Extract the [x, y] coordinate from the center of the cell holding the provided text.  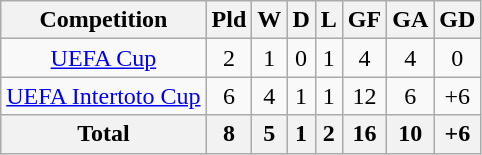
Pld [229, 20]
16 [364, 134]
GA [410, 20]
GD [458, 20]
D [301, 20]
8 [229, 134]
Total [104, 134]
Competition [104, 20]
W [270, 20]
GF [364, 20]
UEFA Cup [104, 58]
12 [364, 96]
10 [410, 134]
5 [270, 134]
UEFA Intertoto Cup [104, 96]
L [328, 20]
